Provide the [X, Y] coordinate of the cell's center where the given text is located.  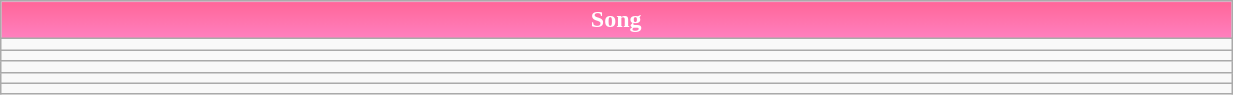
Song [616, 20]
